Search for the cell housing the specified text and yield its (X, Y) center coordinate. 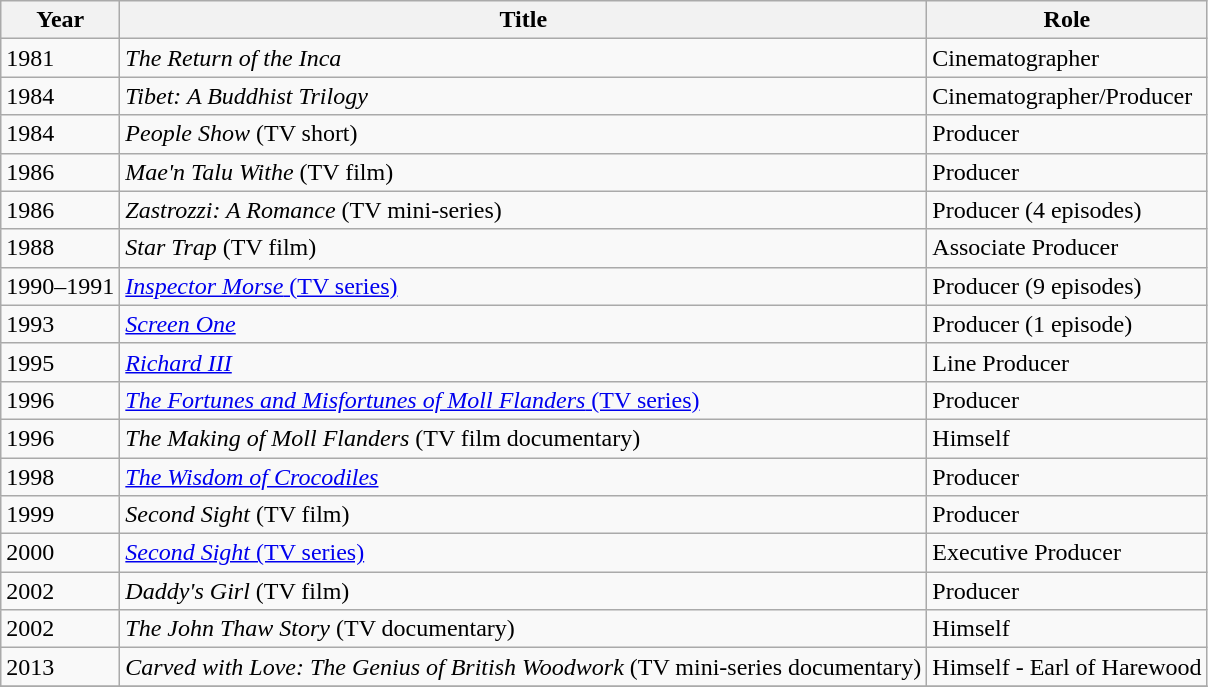
Tibet: A Buddhist Trilogy (524, 96)
Producer (4 episodes) (1067, 210)
1998 (60, 477)
Himself - Earl of Harewood (1067, 667)
1993 (60, 324)
Second Sight (TV film) (524, 515)
Associate Producer (1067, 248)
Producer (9 episodes) (1067, 286)
1990–1991 (60, 286)
1988 (60, 248)
The Fortunes and Misfortunes of Moll Flanders (TV series) (524, 400)
Inspector Morse (TV series) (524, 286)
Executive Producer (1067, 553)
The John Thaw Story (TV documentary) (524, 629)
Screen One (524, 324)
The Making of Moll Flanders (TV film documentary) (524, 438)
Cinematographer (1067, 58)
The Return of the Inca (524, 58)
2000 (60, 553)
Star Trap (TV film) (524, 248)
Daddy's Girl (TV film) (524, 591)
Line Producer (1067, 362)
Year (60, 20)
Richard III (524, 362)
Title (524, 20)
Second Sight (TV series) (524, 553)
Zastrozzi: A Romance (TV mini-series) (524, 210)
Carved with Love: The Genius of British Woodwork (TV mini-series documentary) (524, 667)
Mae'n Talu Withe (TV film) (524, 172)
Producer (1 episode) (1067, 324)
Role (1067, 20)
1999 (60, 515)
The Wisdom of Crocodiles (524, 477)
People Show (TV short) (524, 134)
1981 (60, 58)
2013 (60, 667)
Cinematographer/Producer (1067, 96)
1995 (60, 362)
